Locate the cell with the specified text and output its (X, Y) center coordinate. 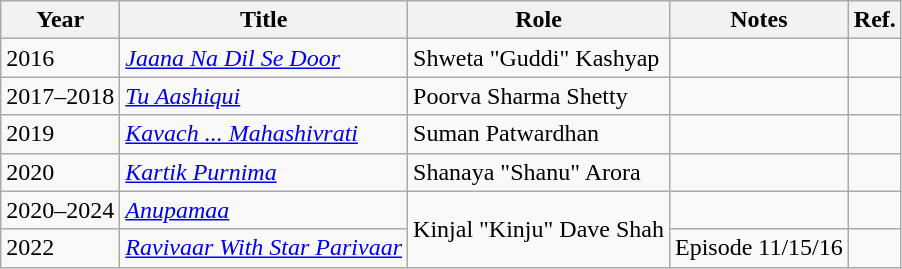
Year (60, 20)
2017–2018 (60, 96)
Shanaya "Shanu" Arora (539, 172)
2020–2024 (60, 210)
Ref. (874, 20)
2022 (60, 248)
2016 (60, 58)
Anupamaa (264, 210)
Suman Patwardhan (539, 134)
2020 (60, 172)
2019 (60, 134)
Title (264, 20)
Notes (758, 20)
Role (539, 20)
Kavach ... Mahashivrati (264, 134)
Ravivaar With Star Parivaar (264, 248)
Kartik Purnima (264, 172)
Episode 11/15/16 (758, 248)
Jaana Na Dil Se Door (264, 58)
Kinjal "Kinju" Dave Shah (539, 229)
Poorva Sharma Shetty (539, 96)
Tu Aashiqui (264, 96)
Shweta "Guddi" Kashyap (539, 58)
